Scan for the cell matching the given text and deliver its [X, Y] coordinate at center. 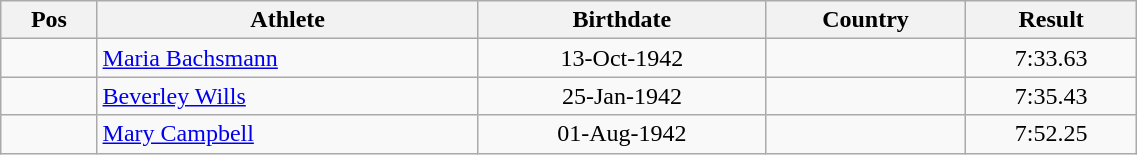
Result [1050, 20]
Beverley Wills [288, 96]
Birthdate [622, 20]
Athlete [288, 20]
25-Jan-1942 [622, 96]
7:35.43 [1050, 96]
Pos [49, 20]
7:33.63 [1050, 58]
Maria Bachsmann [288, 58]
Mary Campbell [288, 134]
01-Aug-1942 [622, 134]
13-Oct-1942 [622, 58]
7:52.25 [1050, 134]
Country [866, 20]
